Provide the [X, Y] coordinate of the cell's center where the given text is located.  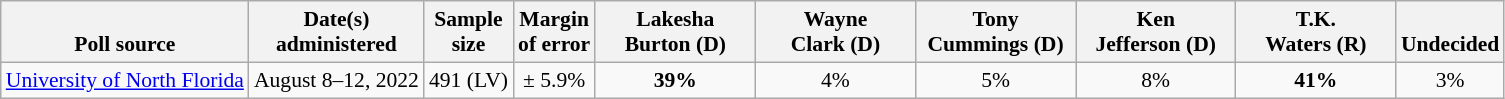
Marginof error [554, 32]
KenJefferson (D) [1156, 32]
T.K.Waters (R) [1316, 32]
8% [1156, 80]
LakeshaBurton (D) [675, 32]
4% [835, 80]
491 (LV) [468, 80]
TonyCummings (D) [996, 32]
41% [1316, 80]
5% [996, 80]
Date(s)administered [336, 32]
± 5.9% [554, 80]
Poll source [125, 32]
WayneClark (D) [835, 32]
August 8–12, 2022 [336, 80]
39% [675, 80]
3% [1450, 80]
Undecided [1450, 32]
Samplesize [468, 32]
University of North Florida [125, 80]
